Determine the (x, y) coordinate at the center of the cell enclosing the given text.  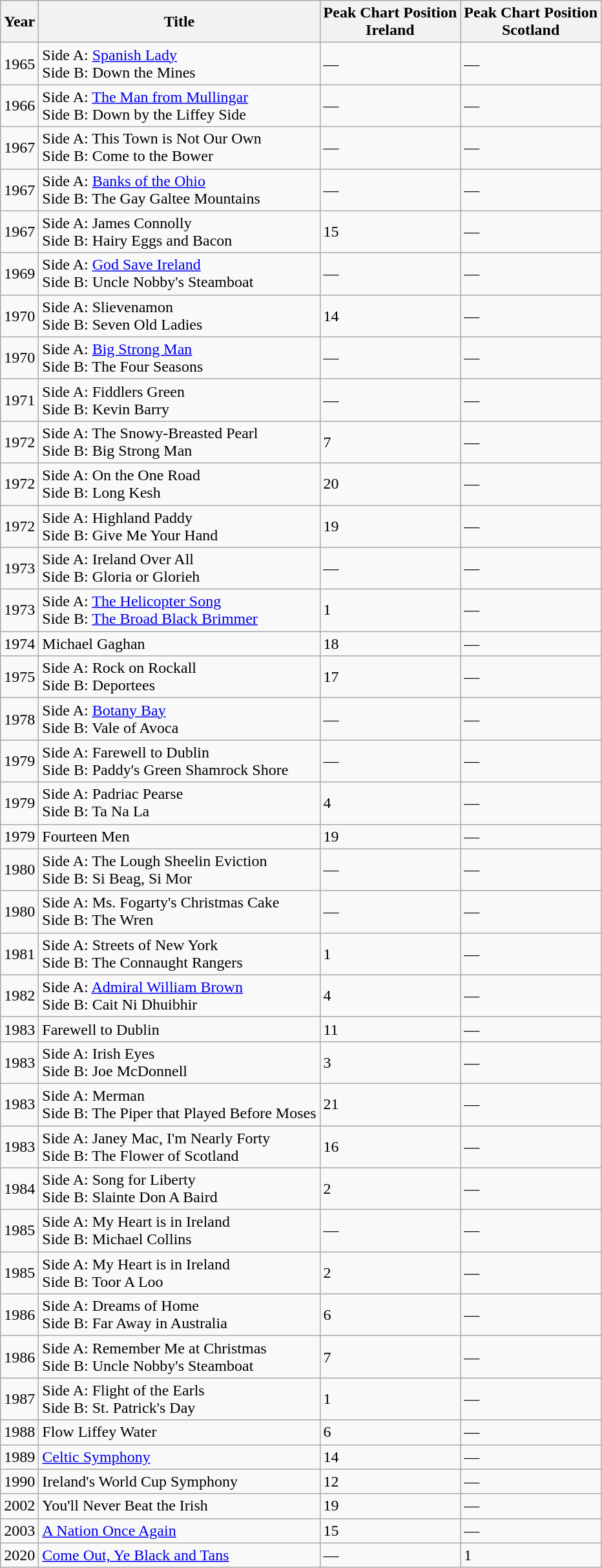
Side A: On the One Road Side B: Long Kesh (180, 483)
Side A: The Helicopter SongSide B: The Broad Black Brimmer (180, 610)
Side A: Fiddlers GreenSide B: Kevin Barry (180, 399)
1981 (19, 954)
Side A: James ConnollySide B: Hairy Eggs and Bacon (180, 231)
1982 (19, 995)
Side A: My Heart is in IrelandSide B: Michael Collins (180, 1231)
Ireland's World Cup Symphony (180, 1481)
2003 (19, 1531)
Peak Chart PositionScotland (531, 22)
Side A: Padriac PearseSide B: Ta Na La (180, 803)
Farewell to Dublin (180, 1029)
20 (390, 483)
Side A: Remember Me at ChristmasSide B: Uncle Nobby's Steamboat (180, 1357)
Side A: The Lough Sheelin EvictionSide B: Si Beag, Si Mor (180, 870)
Title (180, 22)
Side A: SlievenamonSide B: Seven Old Ladies (180, 315)
Side A: The Man from MullingarSide B: Down by the Liffey Side (180, 106)
Side A: The Snowy-Breasted PearlSide B: Big Strong Man (180, 442)
1966 (19, 106)
1989 (19, 1457)
Side A: This Town is Not Our OwnSide B: Come to the Bower (180, 147)
Fourteen Men (180, 836)
1965 (19, 63)
Side A: Janey Mac, I'm Nearly FortySide B: The Flower of Scotland (180, 1147)
1987 (19, 1399)
Side A: Big Strong ManSide B: The Four Seasons (180, 358)
1975 (19, 677)
Side A: Dreams of HomeSide B: Far Away in Australia (180, 1315)
Side A: Highland PaddySide B: Give Me Your Hand (180, 526)
Come Out, Ye Black and Tans (180, 1555)
Side A: Ms. Fogarty's Christmas CakeSide B: The Wren (180, 911)
12 (390, 1481)
Side A: Spanish LadySide B: Down the Mines (180, 63)
Side A: Song for LibertySide B: Slainte Don A Baird (180, 1189)
1974 (19, 644)
1978 (19, 719)
Celtic Symphony (180, 1457)
Side A: God Save IrelandSide B: Uncle Nobby's Steamboat (180, 274)
2002 (19, 1506)
11 (390, 1029)
You'll Never Beat the Irish (180, 1506)
A Nation Once Again (180, 1531)
18 (390, 644)
1990 (19, 1481)
1971 (19, 399)
Side A: Flight of the EarlsSide B: St. Patrick's Day (180, 1399)
Side A: Farewell to DublinSide B: Paddy's Green Shamrock Shore (180, 761)
Michael Gaghan (180, 644)
Side A: MermanSide B: The Piper that Played Before Moses (180, 1104)
Side A: Banks of the OhioSide B: The Gay Galtee Mountains (180, 190)
Side A: My Heart is in IrelandSide B: Toor A Loo (180, 1273)
21 (390, 1104)
17 (390, 677)
Flow Liffey Water (180, 1432)
Side A: Admiral William BrownSide B: Cait Ni Dhuibhir (180, 995)
Year (19, 22)
Side A: Streets of New YorkSide B: The Connaught Rangers (180, 954)
2020 (19, 1555)
1969 (19, 274)
Side A: Ireland Over AllSide B: Gloria or Glorieh (180, 569)
1988 (19, 1432)
Peak Chart PositionIreland (390, 22)
Side A: Botany BaySide B: Vale of Avoca (180, 719)
Side A: Rock on RockallSide B: Deportees (180, 677)
1984 (19, 1189)
3 (390, 1063)
Side A: Irish EyesSide B: Joe McDonnell (180, 1063)
16 (390, 1147)
